Detect which cell encompasses the target text, then output its (X, Y) center coordinate. 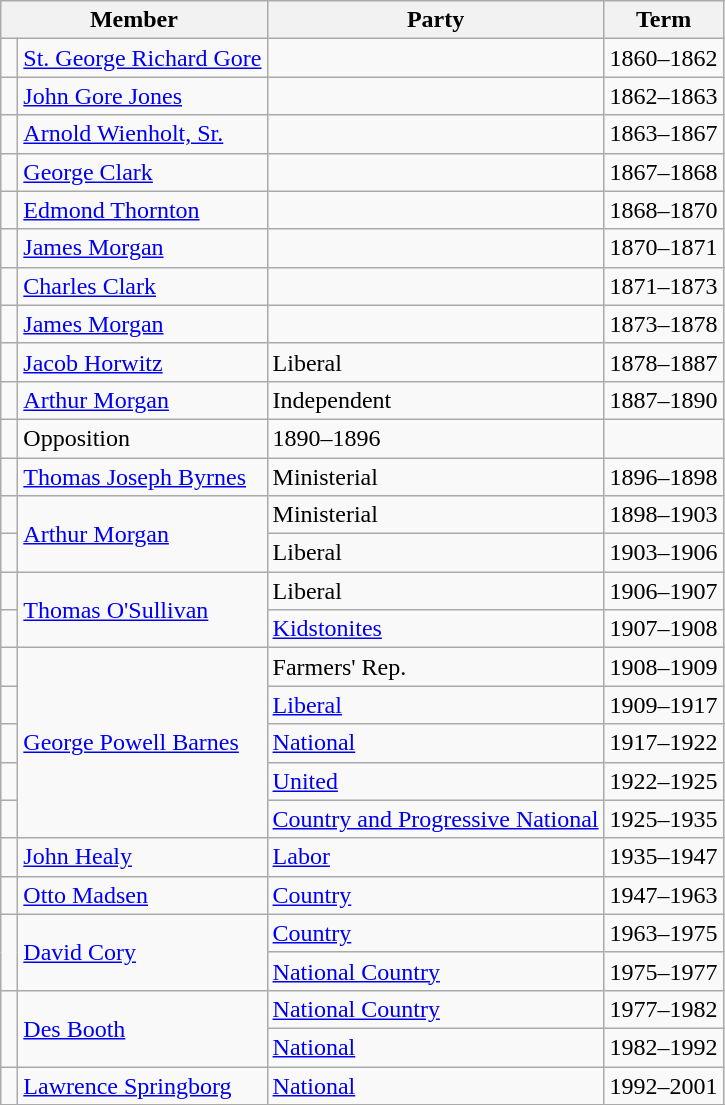
Arnold Wienholt, Sr. (142, 134)
1870–1871 (664, 248)
Lawrence Springborg (142, 1085)
Labor (436, 857)
George Powell Barnes (142, 743)
1922–1925 (664, 781)
George Clark (142, 172)
1860–1862 (664, 58)
1947–1963 (664, 895)
1898–1903 (664, 515)
Des Booth (142, 1028)
1906–1907 (664, 591)
1982–1992 (664, 1047)
1868–1870 (664, 210)
1867–1868 (664, 172)
Independent (436, 400)
1917–1922 (664, 743)
John Healy (142, 857)
Thomas Joseph Byrnes (142, 477)
Charles Clark (142, 286)
Jacob Horwitz (142, 362)
St. George Richard Gore (142, 58)
1873–1878 (664, 324)
1909–1917 (664, 705)
1871–1873 (664, 286)
Member (134, 20)
David Cory (142, 952)
1935–1947 (664, 857)
1863–1867 (664, 134)
1887–1890 (664, 400)
1975–1977 (664, 971)
1907–1908 (664, 629)
1896–1898 (664, 477)
Edmond Thornton (142, 210)
Opposition (142, 438)
1862–1863 (664, 96)
John Gore Jones (142, 96)
1878–1887 (664, 362)
United (436, 781)
1977–1982 (664, 1009)
Kidstonites (436, 629)
Country and Progressive National (436, 819)
1963–1975 (664, 933)
1992–2001 (664, 1085)
Otto Madsen (142, 895)
1903–1906 (664, 553)
1890–1896 (436, 438)
Thomas O'Sullivan (142, 610)
Term (664, 20)
Party (436, 20)
Farmers' Rep. (436, 667)
1925–1935 (664, 819)
1908–1909 (664, 667)
